Detect which cell encompasses the target text, then output its [x, y] center coordinate. 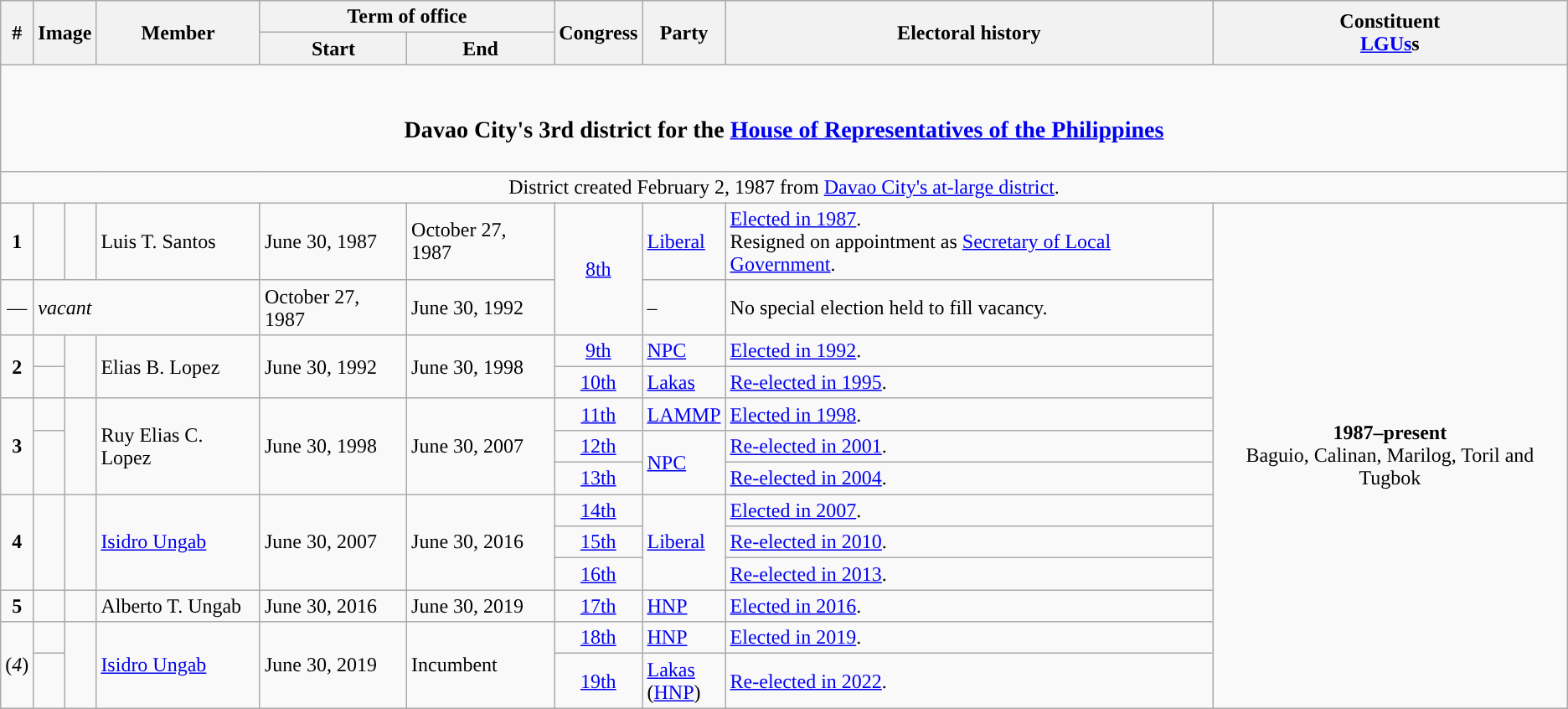
Incumbent [481, 665]
Term of office [407, 17]
15th [598, 542]
1 [17, 241]
Re-elected in 1995. [968, 382]
Lakas(HNP) [683, 681]
8th [598, 268]
Ruy Elias C. Lopez [178, 446]
Image [65, 33]
Party [683, 33]
Re-elected in 2010. [968, 542]
June 30, 1987 [333, 241]
Elected in 1998. [968, 414]
Elected in 1992. [968, 350]
Elected in 2019. [968, 638]
vacant [147, 307]
Re-elected in 2001. [968, 446]
14th [598, 510]
Alberto T. Ungab [178, 606]
Elected in 1987.Resigned on appointment as Secretary of Local Government. [968, 241]
2 [17, 366]
Re-elected in 2022. [968, 681]
12th [598, 446]
Re-elected in 2013. [968, 574]
Electoral history [968, 33]
# [17, 33]
16th [598, 574]
Member [178, 33]
9th [598, 350]
19th [598, 681]
3 [17, 446]
4 [17, 542]
LAMMP [683, 414]
1987–presentBaguio, Calinan, Marilog, Toril and Tugbok [1390, 456]
Elected in 2016. [968, 606]
10th [598, 382]
— [17, 307]
End [481, 49]
Luis T. Santos [178, 241]
No special election held to fill vacancy. [968, 307]
Elias B. Lopez [178, 366]
Elected in 2007. [968, 510]
– [683, 307]
Start [333, 49]
Davao City's 3rd district for the House of Representatives of the Philippines [784, 117]
18th [598, 638]
11th [598, 414]
Lakas [683, 382]
Congress [598, 33]
5 [17, 606]
ConstituentLGUss [1390, 33]
17th [598, 606]
(4) [17, 665]
District created February 2, 1987 from Davao City's at-large district. [784, 187]
Re-elected in 2004. [968, 479]
13th [598, 479]
